Identify which cell holds the provided text, then report its (X, Y) central coordinate. 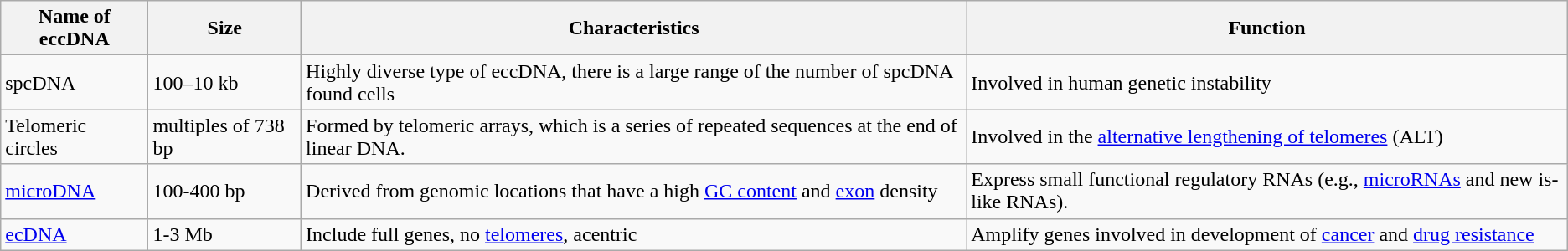
Function (1267, 28)
Involved in human genetic instability (1267, 82)
Include full genes, no telomeres, acentric (634, 234)
Amplify genes involved in development of cancer and drug resistance (1267, 234)
Size (224, 28)
Express small functional regulatory RNAs (e.g., microRNAs and new is-like RNAs). (1267, 191)
Telomeric circles (75, 137)
spcDNA (75, 82)
Involved in the alternative lengthening of telomeres (ALT) (1267, 137)
100-400 bp (224, 191)
Highly diverse type of eccDNA, there is a large range of the number of spcDNA found cells (634, 82)
ecDNA (75, 234)
Derived from genomic locations that have a high GC content and exon density (634, 191)
Formed by telomeric arrays, which is a series of repeated sequences at the end of linear DNA. (634, 137)
microDNA (75, 191)
Name of eccDNA (75, 28)
1-3 Mb (224, 234)
multiples of 738 bp (224, 137)
100–10 kb (224, 82)
Characteristics (634, 28)
